Locate the cell with the specified text and output its [X, Y] center coordinate. 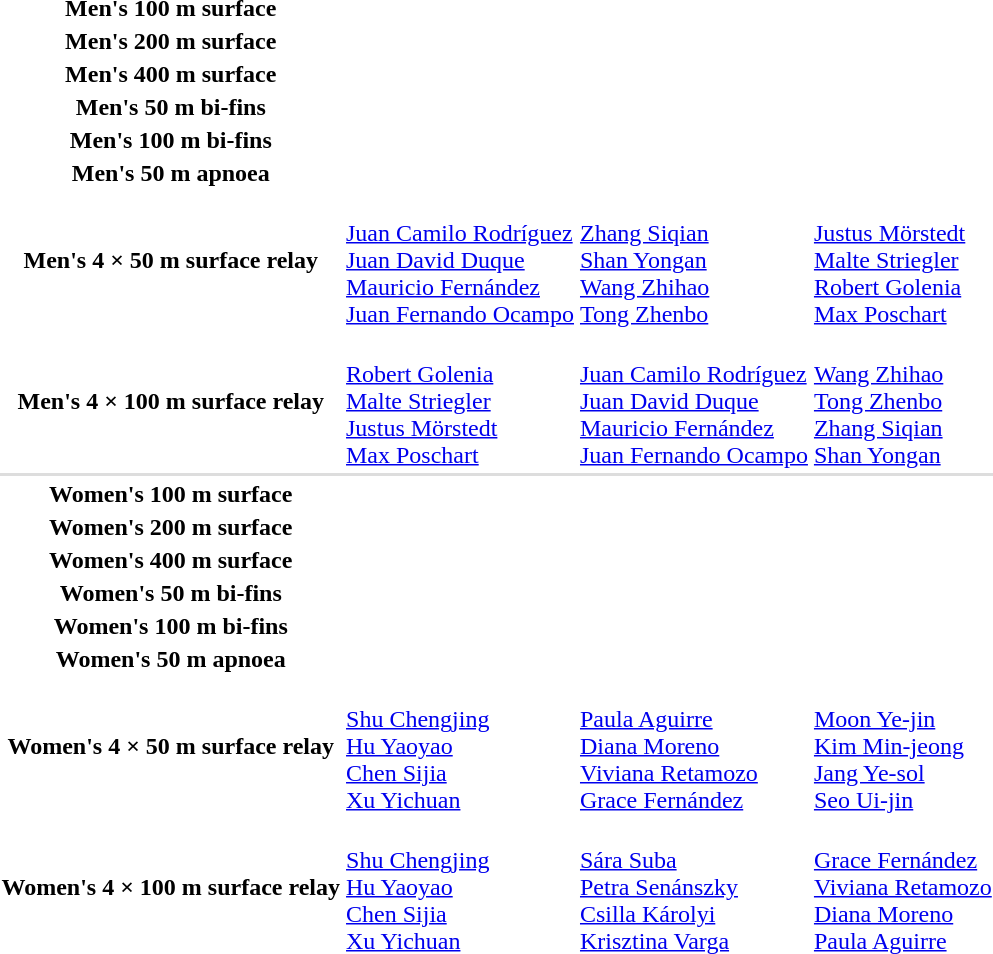
Moon Ye-jinKim Min-jeongJang Ye-solSeo Ui-jin [902, 746]
Men's 200 m surface [171, 41]
Women's 400 m surface [171, 560]
Men's 50 m bi-fins [171, 107]
Robert GoleniaMalte StrieglerJustus MörstedtMax Poschart [460, 401]
Women's 4 × 50 m surface relay [171, 746]
Men's 400 m surface [171, 74]
Women's 100 m surface [171, 494]
Zhang SiqianShan YonganWang ZhihaoTong Zhenbo [694, 260]
Men's 100 m bi-fins [171, 140]
Men's 4 × 50 m surface relay [171, 260]
Women's 100 m bi-fins [171, 626]
Women's 200 m surface [171, 527]
Wang ZhihaoTong ZhenboZhang SiqianShan Yongan [902, 401]
Shu ChengjingHu YaoyaoChen SijiaXu Yichuan [460, 746]
Men's 4 × 100 m surface relay [171, 401]
Justus MörstedtMalte StrieglerRobert GoleniaMax Poschart [902, 260]
Paula AguirreDiana MorenoViviana RetamozoGrace Fernández [694, 746]
Women's 50 m apnoea [171, 659]
Women's 50 m bi-fins [171, 593]
Men's 50 m apnoea [171, 173]
